From the cell containing the given text, extract its center point as [x, y] coordinate. 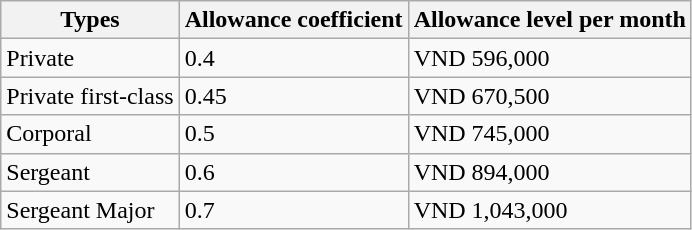
Allowance level per month [550, 20]
VND 596,000 [550, 58]
0.45 [294, 96]
Private first-class [90, 96]
Private [90, 58]
Types [90, 20]
VND 894,000 [550, 172]
Sergeant [90, 172]
VND 745,000 [550, 134]
Allowance coefficient [294, 20]
VND 670,500 [550, 96]
0.7 [294, 210]
0.5 [294, 134]
Sergeant Major [90, 210]
Corporal [90, 134]
VND 1,043,000 [550, 210]
0.6 [294, 172]
0.4 [294, 58]
